Locate the cell with the specified text and output its (x, y) center coordinate. 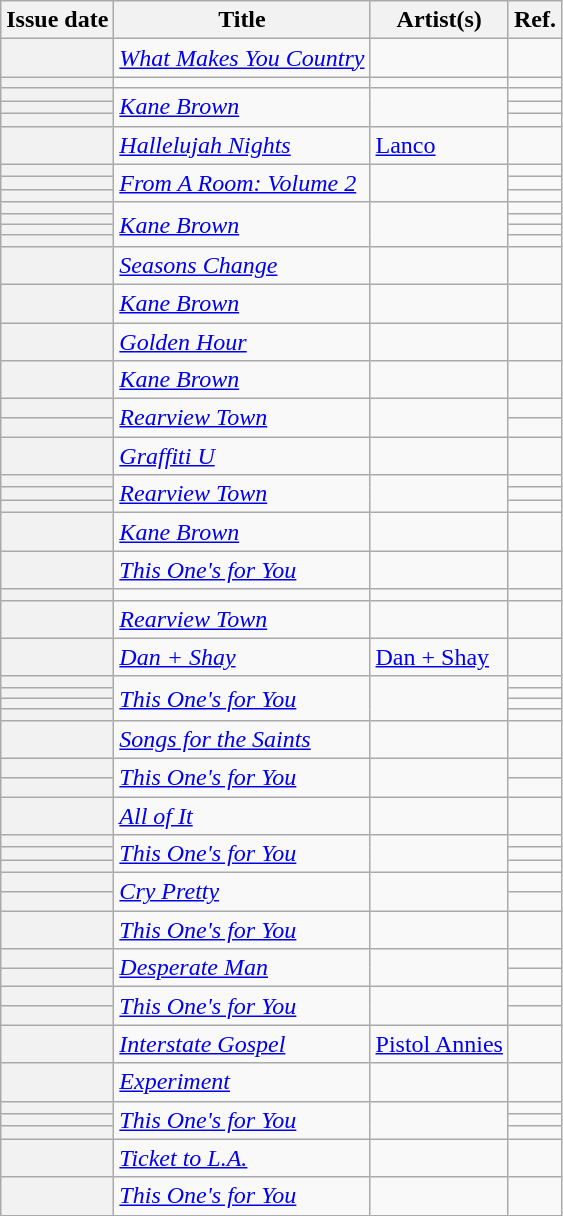
Title (242, 20)
Interstate Gospel (242, 1044)
Artist(s) (439, 20)
Pistol Annies (439, 1044)
Cry Pretty (242, 892)
From A Room: Volume 2 (242, 183)
Ticket to L.A. (242, 1158)
What Makes You Country (242, 58)
Graffiti U (242, 456)
Hallelujah Nights (242, 145)
Songs for the Saints (242, 739)
Desperate Man (242, 968)
Golden Hour (242, 341)
Ref. (534, 20)
Experiment (242, 1082)
All of It (242, 815)
Lanco (439, 145)
Seasons Change (242, 265)
Issue date (58, 20)
